Pinpoint the cell where the given text exists, returning its (x, y) midpoint coordinate. 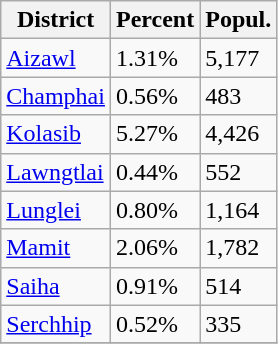
0.52% (154, 324)
Lunglei (56, 210)
Mamit (56, 248)
514 (238, 286)
0.91% (154, 286)
1.31% (154, 58)
5,177 (238, 58)
1,164 (238, 210)
Serchhip (56, 324)
Percent (154, 20)
483 (238, 96)
Popul. (238, 20)
335 (238, 324)
Saiha (56, 286)
Champhai (56, 96)
Aizawl (56, 58)
Kolasib (56, 134)
0.80% (154, 210)
0.44% (154, 172)
1,782 (238, 248)
5.27% (154, 134)
Lawngtlai (56, 172)
District (56, 20)
4,426 (238, 134)
552 (238, 172)
0.56% (154, 96)
2.06% (154, 248)
